Search for the cell housing the specified text and yield its (x, y) center coordinate. 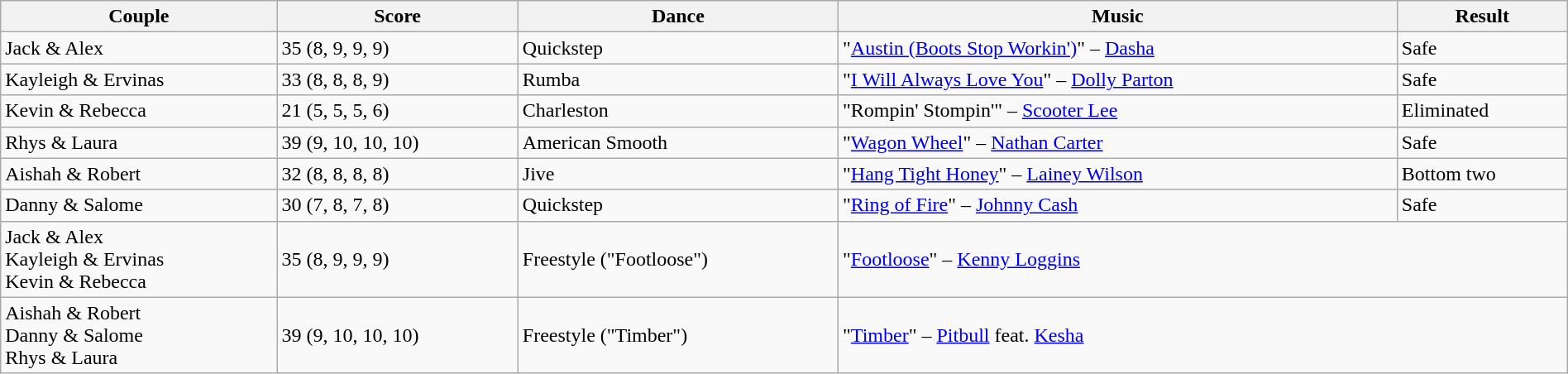
21 (5, 5, 5, 6) (397, 111)
30 (7, 8, 7, 8) (397, 205)
Kevin & Rebecca (139, 111)
Rumba (678, 79)
Eliminated (1482, 111)
Charleston (678, 111)
Jack & Alex (139, 48)
Score (397, 17)
32 (8, 8, 8, 8) (397, 174)
Aishah & Robert (139, 174)
American Smooth (678, 142)
Aishah & RobertDanny & SalomeRhys & Laura (139, 335)
"Wagon Wheel" – Nathan Carter (1118, 142)
Danny & Salome (139, 205)
"Ring of Fire" – Johnny Cash (1118, 205)
Freestyle ("Footloose") (678, 259)
"Timber" – Pitbull feat. Kesha (1203, 335)
Kayleigh & Ervinas (139, 79)
Dance (678, 17)
Jack & AlexKayleigh & ErvinasKevin & Rebecca (139, 259)
"Footloose" – Kenny Loggins (1203, 259)
"I Will Always Love You" – Dolly Parton (1118, 79)
"Rompin' Stompin'" – Scooter Lee (1118, 111)
"Austin (Boots Stop Workin')" – Dasha (1118, 48)
Music (1118, 17)
Couple (139, 17)
Rhys & Laura (139, 142)
"Hang Tight Honey" – Lainey Wilson (1118, 174)
Bottom two (1482, 174)
Freestyle ("Timber") (678, 335)
Jive (678, 174)
Result (1482, 17)
33 (8, 8, 8, 9) (397, 79)
